Search for the cell housing the specified text and yield its (X, Y) center coordinate. 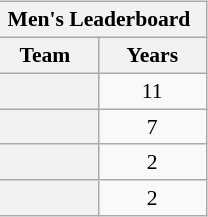
7 (152, 127)
Years (152, 55)
11 (152, 91)
